Pinpoint the cell where the given text exists, returning its (x, y) midpoint coordinate. 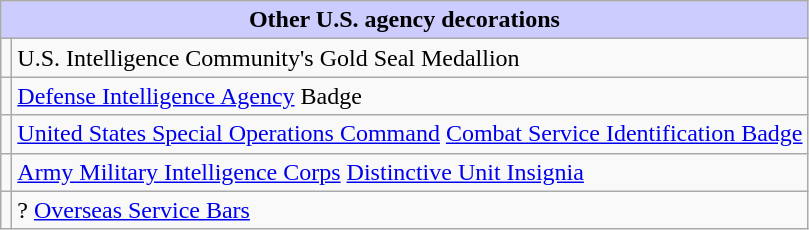
Other U.S. agency decorations (404, 20)
United States Special Operations Command Combat Service Identification Badge (410, 134)
U.S. Intelligence Community's Gold Seal Medallion (410, 58)
Army Military Intelligence Corps Distinctive Unit Insignia (410, 172)
? Overseas Service Bars (410, 210)
Defense Intelligence Agency Badge (410, 96)
